Return the [x, y] coordinate for the center point of the cell that contains the specified text.  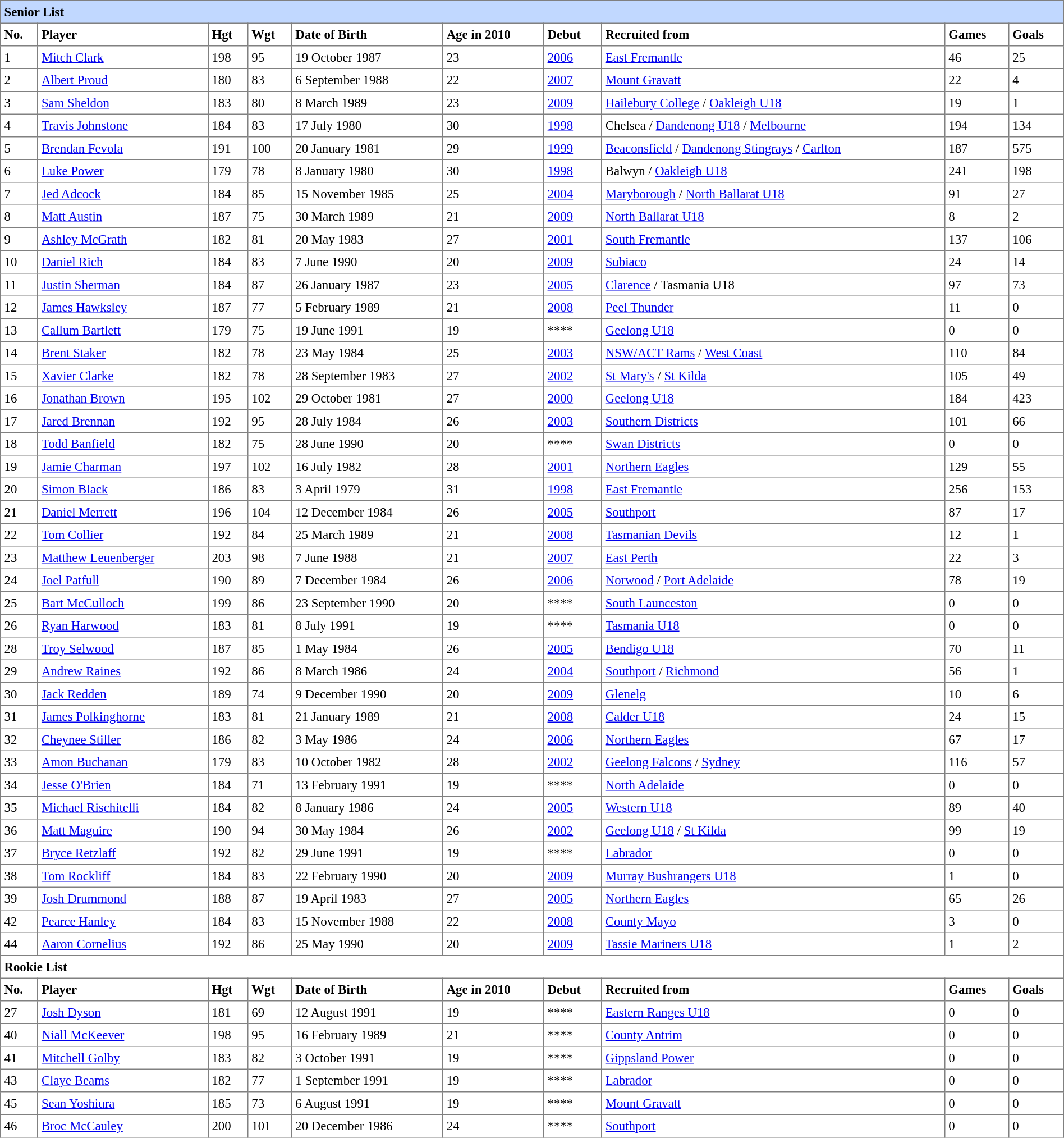
423 [1036, 398]
Aaron Cornelius [122, 944]
15 November 1988 [367, 921]
70 [977, 648]
241 [977, 171]
Todd Banfield [122, 444]
45 [19, 1103]
42 [19, 921]
County Mayo [773, 921]
191 [228, 148]
3 May 1986 [367, 739]
Tasmania U18 [773, 625]
Andrew Raines [122, 671]
3 October 1991 [367, 1058]
38 [19, 876]
Balwyn / Oakleigh U18 [773, 171]
Geelong U18 / St Kilda [773, 830]
36 [19, 830]
Southern Districts [773, 421]
Tom Rockliff [122, 876]
57 [1036, 762]
Rookie List [532, 967]
Calder U18 [773, 716]
8 January 1986 [367, 807]
256 [977, 489]
Daniel Merrett [122, 512]
28 June 1990 [367, 444]
195 [228, 398]
Bryce Retzlaff [122, 853]
129 [977, 467]
Michael Rischitelli [122, 807]
12 August 1991 [367, 1012]
Sean Yoshiura [122, 1103]
East Perth [773, 557]
110 [977, 353]
Matt Austin [122, 216]
Cheynee Stiller [122, 739]
1999 [572, 148]
37 [19, 853]
8 March 1989 [367, 103]
80 [270, 103]
6 August 1991 [367, 1103]
18 [19, 444]
29 June 1991 [367, 853]
Bart McCulloch [122, 603]
Ryan Harwood [122, 625]
Matt Maguire [122, 830]
Senior List [532, 12]
St Mary's / St Kilda [773, 376]
Jack Redden [122, 694]
Southport / Richmond [773, 671]
13 [19, 330]
Subiaco [773, 262]
5 February 1989 [367, 307]
Callum Bartlett [122, 330]
James Polkinghorne [122, 716]
Matthew Leuenberger [122, 557]
Bendigo U18 [773, 648]
9 [19, 239]
32 [19, 739]
Eastern Ranges U18 [773, 1012]
7 June 1990 [367, 262]
21 January 1989 [367, 716]
66 [1036, 421]
7 [19, 194]
Murray Bushrangers U18 [773, 876]
Brendan Fevola [122, 148]
Broc McCauley [122, 1126]
Glenelg [773, 694]
Maryborough / North Ballarat U18 [773, 194]
16 February 1989 [367, 1035]
South Fremantle [773, 239]
Beaconsfield / Dandenong Stingrays / Carlton [773, 148]
16 July 1982 [367, 467]
16 [19, 398]
203 [228, 557]
25 March 1989 [367, 534]
44 [19, 944]
Norwood / Port Adelaide [773, 580]
Sam Sheldon [122, 103]
137 [977, 239]
74 [270, 694]
Joel Patfull [122, 580]
91 [977, 194]
Swan Districts [773, 444]
8 July 1991 [367, 625]
67 [977, 739]
James Hawksley [122, 307]
185 [228, 1103]
28 September 1983 [367, 376]
Justin Sherman [122, 285]
200 [228, 1126]
Albert Proud [122, 80]
17 July 1980 [367, 125]
3 April 1979 [367, 489]
Jared Brennan [122, 421]
North Ballarat U18 [773, 216]
23 September 1990 [367, 603]
97 [977, 285]
Jesse O'Brien [122, 785]
Travis Johnstone [122, 125]
65 [977, 898]
39 [19, 898]
43 [19, 1080]
55 [1036, 467]
35 [19, 807]
181 [228, 1012]
Tom Collier [122, 534]
199 [228, 603]
188 [228, 898]
69 [270, 1012]
Amon Buchanan [122, 762]
20 May 1983 [367, 239]
134 [1036, 125]
28 July 1984 [367, 421]
Gippsland Power [773, 1058]
194 [977, 125]
Western U18 [773, 807]
116 [977, 762]
56 [977, 671]
6 September 1988 [367, 80]
196 [228, 512]
Ashley McGrath [122, 239]
29 October 1981 [367, 398]
South Launceston [773, 603]
5 [19, 148]
Niall McKeever [122, 1035]
19 April 1983 [367, 898]
94 [270, 830]
20 January 1981 [367, 148]
575 [1036, 148]
41 [19, 1058]
7 June 1988 [367, 557]
Mitch Clark [122, 57]
105 [977, 376]
Mitchell Golby [122, 1058]
13 February 1991 [367, 785]
Josh Dyson [122, 1012]
8 March 1986 [367, 671]
99 [977, 830]
153 [1036, 489]
19 October 1987 [367, 57]
Luke Power [122, 171]
26 January 1987 [367, 285]
Xavier Clarke [122, 376]
34 [19, 785]
22 February 1990 [367, 876]
197 [228, 467]
Jamie Charman [122, 467]
30 May 1984 [367, 830]
Claye Beams [122, 1080]
98 [270, 557]
71 [270, 785]
County Antrim [773, 1035]
Hailebury College / Oakleigh U18 [773, 103]
15 November 1985 [367, 194]
Simon Black [122, 489]
23 May 1984 [367, 353]
Clarence / Tasmania U18 [773, 285]
North Adelaide [773, 785]
Jed Adcock [122, 194]
Peel Thunder [773, 307]
30 March 1989 [367, 216]
Jonathan Brown [122, 398]
Pearce Hanley [122, 921]
NSW/ACT Rams / West Coast [773, 353]
2000 [572, 398]
Geelong Falcons / Sydney [773, 762]
1 September 1991 [367, 1080]
100 [270, 148]
Chelsea / Dandenong U18 / Melbourne [773, 125]
Daniel Rich [122, 262]
12 December 1984 [367, 512]
Josh Drummond [122, 898]
1 May 1984 [367, 648]
7 December 1984 [367, 580]
Tasmanian Devils [773, 534]
9 December 1990 [367, 694]
106 [1036, 239]
19 June 1991 [367, 330]
Brent Staker [122, 353]
33 [19, 762]
Tassie Mariners U18 [773, 944]
49 [1036, 376]
180 [228, 80]
25 May 1990 [367, 944]
Troy Selwood [122, 648]
189 [228, 694]
104 [270, 512]
10 October 1982 [367, 762]
20 December 1986 [367, 1126]
8 January 1980 [367, 171]
